Output the (X, Y) coordinate of the center of the cell containing the given text.  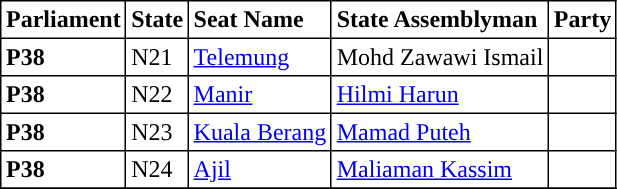
N22 (157, 95)
N23 (157, 132)
Kuala Berang (260, 132)
N24 (157, 170)
N21 (157, 57)
State (157, 20)
Mohd Zawawi Ismail (440, 57)
Maliaman Kassim (440, 170)
Hilmi Harun (440, 95)
Telemung (260, 57)
Seat Name (260, 20)
Parliament (64, 20)
Ajil (260, 170)
Manir (260, 95)
Party (583, 20)
Mamad Puteh (440, 132)
State Assemblyman (440, 20)
